Find where the given text appears and provide that cell's center as [X, Y] coordinate. 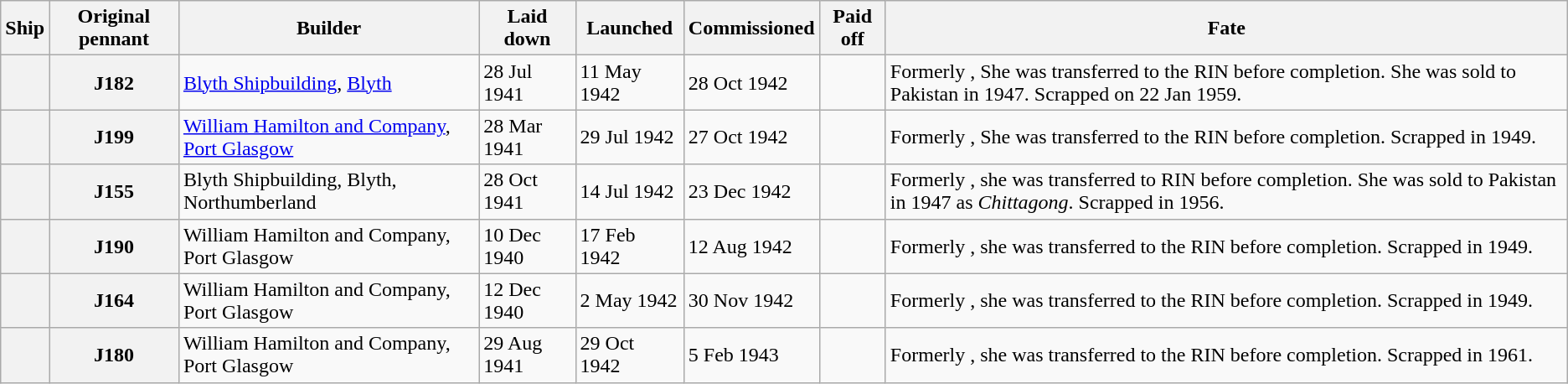
12 Aug 1942 [751, 246]
Formerly , she was transferred to the RIN before completion. Scrapped in 1961. [1226, 355]
27 Oct 1942 [751, 138]
11 May 1942 [630, 82]
14 Jul 1942 [630, 191]
Formerly , She was transferred to the RIN before completion. She was sold to Pakistan in 1947. Scrapped on 22 Jan 1959. [1226, 82]
2 May 1942 [630, 300]
J180 [114, 355]
28 Oct 1942 [751, 82]
Formerly , she was transferred to RIN before completion. She was sold to Pakistan in 1947 as Chittagong. Scrapped in 1956. [1226, 191]
28 Mar 1941 [528, 138]
J164 [114, 300]
28 Oct 1941 [528, 191]
Paid off [853, 29]
Original pennant [114, 29]
Builder [328, 29]
Ship [25, 29]
17 Feb 1942 [630, 246]
J155 [114, 191]
5 Feb 1943 [751, 355]
23 Dec 1942 [751, 191]
29 Oct 1942 [630, 355]
Formerly , She was transferred to the RIN before completion. Scrapped in 1949. [1226, 138]
28 Jul 1941 [528, 82]
30 Nov 1942 [751, 300]
Laid down [528, 29]
10 Dec 1940 [528, 246]
29 Aug 1941 [528, 355]
Blyth Shipbuilding, Blyth, Northumberland [328, 191]
Fate [1226, 29]
29 Jul 1942 [630, 138]
J182 [114, 82]
Blyth Shipbuilding, Blyth [328, 82]
12 Dec 1940 [528, 300]
J199 [114, 138]
Launched [630, 29]
Commissioned [751, 29]
J190 [114, 246]
